Find where the given text appears and provide that cell's center as (x, y) coordinate. 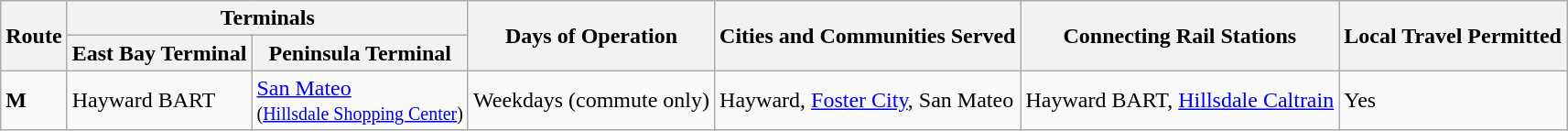
Hayward BART (159, 101)
Peninsula Terminal (361, 53)
Cities and Communities Served (868, 36)
Yes (1454, 101)
Local Travel Permitted (1454, 36)
M (34, 101)
Days of Operation (591, 36)
San Mateo(Hillsdale Shopping Center) (361, 101)
Weekdays (commute only) (591, 101)
East Bay Terminal (159, 53)
Route (34, 36)
Connecting Rail Stations (1180, 36)
Hayward, Foster City, San Mateo (868, 101)
Hayward BART, Hillsdale Caltrain (1180, 101)
Terminals (267, 18)
